Locate the cell with the specified text and output its [X, Y] center coordinate. 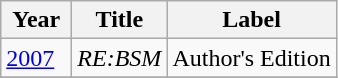
Title [120, 20]
Label [252, 20]
Author's Edition [252, 58]
Year [36, 20]
RE:BSM [120, 58]
2007 [36, 58]
